Locate the cell with the specified text and output its (X, Y) center coordinate. 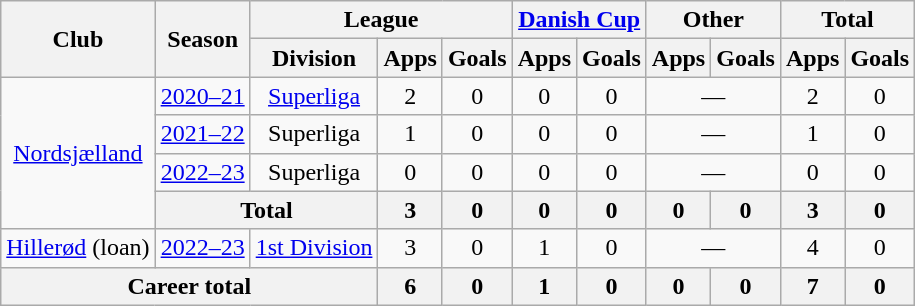
Nordsjælland (78, 153)
6 (410, 286)
Hillerød (loan) (78, 248)
Danish Cup (579, 20)
Division (314, 58)
Club (78, 39)
7 (812, 286)
2021–22 (202, 134)
2020–21 (202, 96)
League (381, 20)
Season (202, 39)
Other (713, 20)
1st Division (314, 248)
Career total (190, 286)
4 (812, 248)
